Search for the cell housing the specified text and yield its [X, Y] center coordinate. 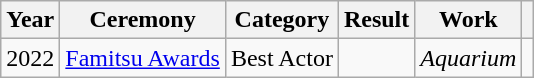
2022 [30, 58]
Ceremony [143, 20]
Work [468, 20]
Year [30, 20]
Category [282, 20]
Best Actor [282, 58]
Aquarium [468, 58]
Famitsu Awards [143, 58]
Result [376, 20]
